Find where the given text appears and provide that cell's center as [x, y] coordinate. 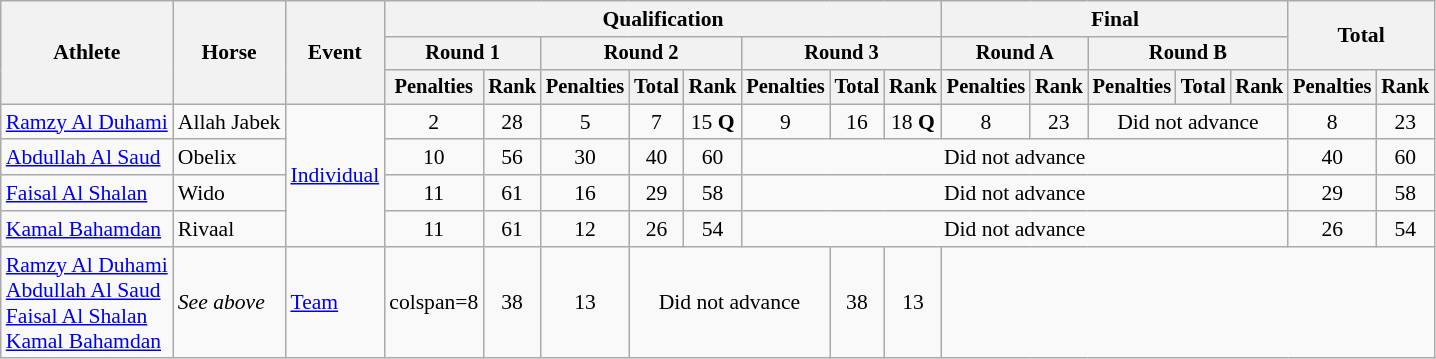
7 [656, 122]
2 [434, 122]
See above [230, 303]
15 Q [713, 122]
Faisal Al Shalan [87, 193]
Obelix [230, 158]
18 Q [913, 122]
Round A [1015, 54]
Round 3 [841, 54]
56 [512, 158]
30 [585, 158]
colspan=8 [434, 303]
Horse [230, 52]
Round 1 [462, 54]
Round 2 [641, 54]
5 [585, 122]
10 [434, 158]
Allah Jabek [230, 122]
Event [334, 52]
Final [1115, 19]
Round B [1188, 54]
9 [785, 122]
Athlete [87, 52]
Ramzy Al DuhamiAbdullah Al SaudFaisal Al ShalanKamal Bahamdan [87, 303]
Abdullah Al Saud [87, 158]
Ramzy Al Duhami [87, 122]
12 [585, 229]
Team [334, 303]
Qualification [663, 19]
Kamal Bahamdan [87, 229]
28 [512, 122]
Wido [230, 193]
Rivaal [230, 229]
Individual [334, 175]
